Detect which cell encompasses the target text, then output its (X, Y) center coordinate. 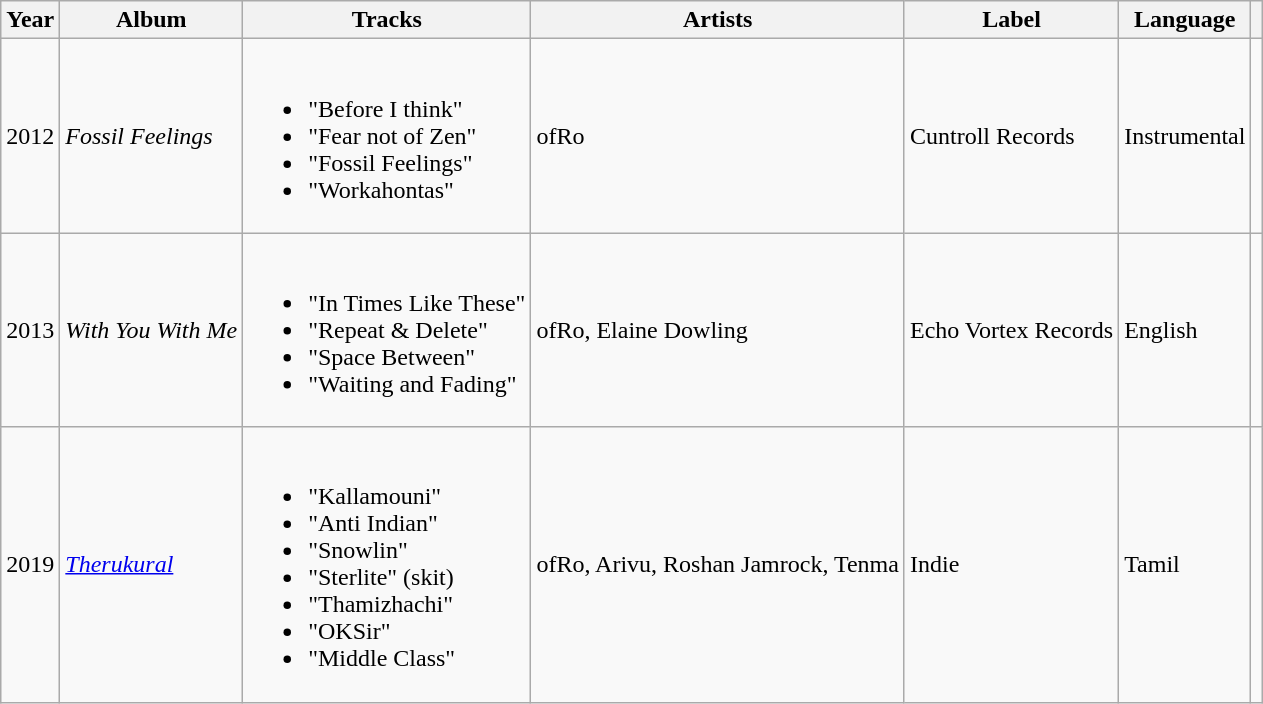
"Before I think""Fear not of Zen""Fossil Feelings""Workahontas" (387, 136)
Indie (1011, 564)
2013 (30, 330)
With You With Me (152, 330)
"Kallamouni""Anti Indian""Snowlin""Sterlite" (skit)"Thamizhachi""OKSir""Middle Class" (387, 564)
Label (1011, 20)
Album (152, 20)
Year (30, 20)
Tracks (387, 20)
Artists (718, 20)
Fossil Feelings (152, 136)
Therukural (152, 564)
"In Times Like These""Repeat & Delete""Space Between""Waiting and Fading" (387, 330)
ofRo (718, 136)
ofRo, Arivu, Roshan Jamrock, Tenma (718, 564)
ofRo, Elaine Dowling (718, 330)
2019 (30, 564)
Tamil (1185, 564)
2012 (30, 136)
Instrumental (1185, 136)
English (1185, 330)
Cuntroll Records (1011, 136)
Language (1185, 20)
Echo Vortex Records (1011, 330)
